Pinpoint the cell where the given text exists, returning its [X, Y] midpoint coordinate. 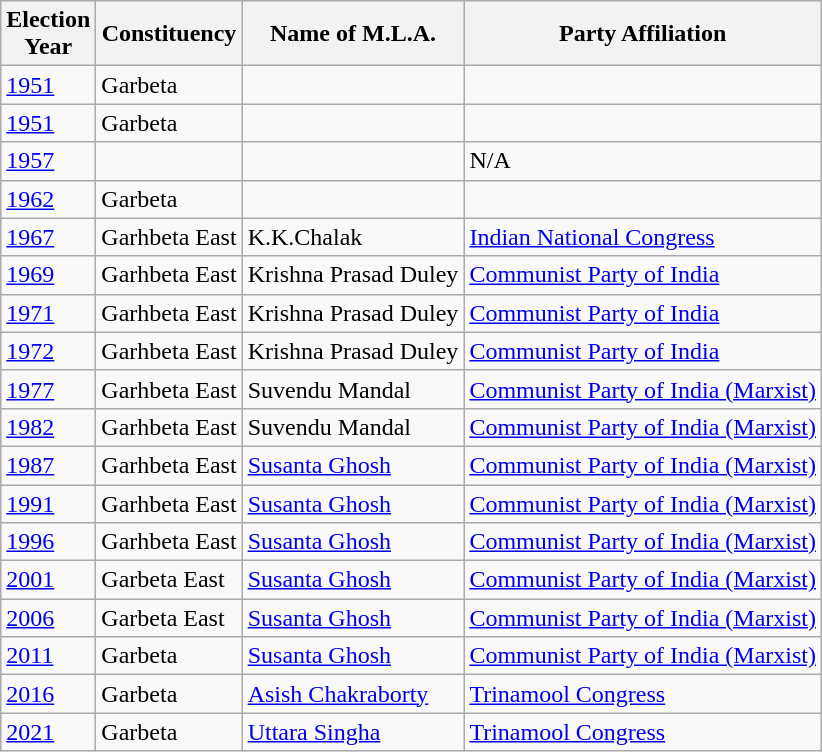
N/A [643, 161]
2016 [48, 694]
1982 [48, 427]
Uttara Singha [353, 732]
Indian National Congress [643, 237]
2011 [48, 656]
1972 [48, 351]
1957 [48, 161]
K.K.Chalak [353, 237]
1967 [48, 237]
1962 [48, 199]
1969 [48, 275]
1996 [48, 542]
Party Affiliation [643, 34]
Constituency [169, 34]
1991 [48, 503]
Name of M.L.A. [353, 34]
1977 [48, 389]
2001 [48, 580]
2021 [48, 732]
2006 [48, 618]
Asish Chakraborty [353, 694]
1987 [48, 465]
1971 [48, 313]
ElectionYear [48, 34]
